Output the [X, Y] coordinate of the center of the cell containing the given text.  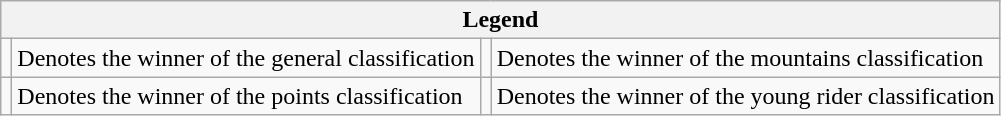
Legend [500, 20]
Denotes the winner of the points classification [246, 96]
Denotes the winner of the general classification [246, 58]
Denotes the winner of the mountains classification [746, 58]
Denotes the winner of the young rider classification [746, 96]
